Pinpoint the cell where the given text exists, returning its (X, Y) midpoint coordinate. 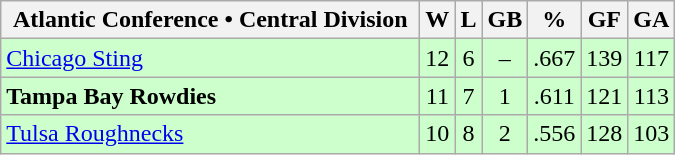
.556 (554, 134)
12 (438, 58)
103 (652, 134)
% (554, 20)
GB (505, 20)
Chicago Sting (210, 58)
L (468, 20)
6 (468, 58)
– (505, 58)
117 (652, 58)
W (438, 20)
8 (468, 134)
128 (604, 134)
Atlantic Conference • Central Division (210, 20)
10 (438, 134)
Tulsa Roughnecks (210, 134)
11 (438, 96)
2 (505, 134)
139 (604, 58)
Tampa Bay Rowdies (210, 96)
.611 (554, 96)
113 (652, 96)
.667 (554, 58)
GF (604, 20)
121 (604, 96)
GA (652, 20)
7 (468, 96)
1 (505, 96)
